Return (x, y) of the center of cell containing provided text 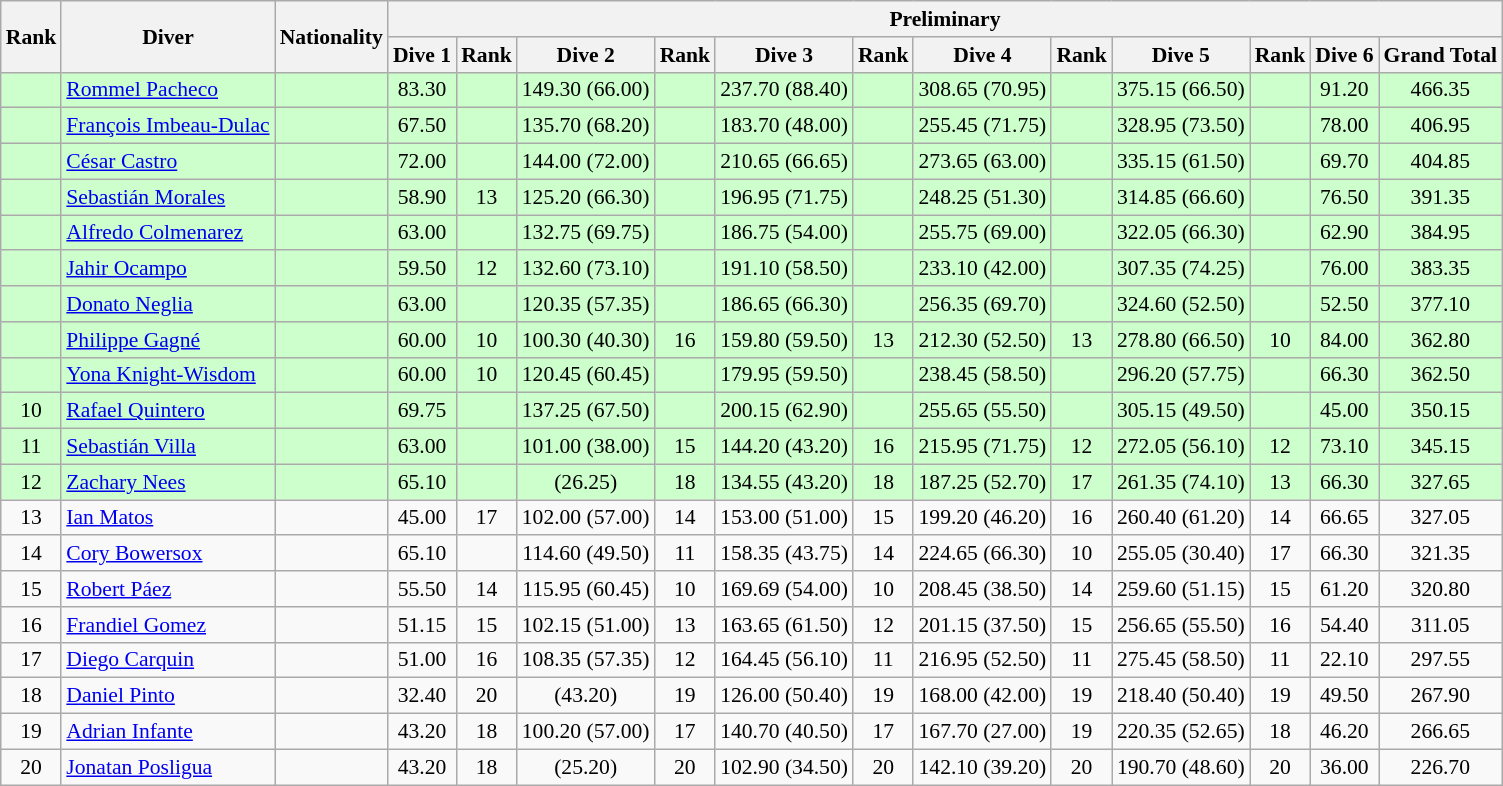
186.65 (66.30) (784, 304)
58.90 (422, 197)
91.20 (1344, 90)
Preliminary (945, 19)
Jonatan Posligua (168, 767)
Sebastián Villa (168, 447)
322.05 (66.30) (1181, 233)
307.35 (74.25) (1181, 269)
187.25 (52.70) (982, 482)
256.35 (69.70) (982, 304)
362.80 (1440, 340)
324.60 (52.50) (1181, 304)
Alfredo Colmenarez (168, 233)
132.60 (73.10) (586, 269)
466.35 (1440, 90)
Donato Neglia (168, 304)
224.65 (66.30) (982, 554)
Diver (168, 36)
Jahir Ocampo (168, 269)
275.45 (58.50) (1181, 660)
Nationality (332, 36)
391.35 (1440, 197)
59.50 (422, 269)
321.35 (1440, 554)
375.15 (66.50) (1181, 90)
Dive 4 (982, 55)
261.35 (74.10) (1181, 482)
142.10 (39.20) (982, 767)
140.70 (40.50) (784, 732)
406.95 (1440, 126)
62.90 (1344, 233)
237.70 (88.40) (784, 90)
Dive 3 (784, 55)
102.00 (57.00) (586, 518)
46.20 (1344, 732)
135.70 (68.20) (586, 126)
220.35 (52.65) (1181, 732)
66.65 (1344, 518)
190.70 (48.60) (1181, 767)
267.90 (1440, 696)
120.45 (60.45) (586, 375)
69.70 (1344, 162)
Adrian Infante (168, 732)
305.15 (49.50) (1181, 411)
259.60 (51.15) (1181, 589)
233.10 (42.00) (982, 269)
Dive 1 (422, 55)
201.15 (37.50) (982, 625)
169.69 (54.00) (784, 589)
114.60 (49.50) (586, 554)
164.45 (56.10) (784, 660)
345.15 (1440, 447)
(43.20) (586, 696)
54.40 (1344, 625)
186.75 (54.00) (784, 233)
335.15 (61.50) (1181, 162)
102.15 (51.00) (586, 625)
78.00 (1344, 126)
Rommel Pacheco (168, 90)
76.50 (1344, 197)
101.00 (38.00) (586, 447)
404.85 (1440, 162)
226.70 (1440, 767)
273.65 (63.00) (982, 162)
255.65 (55.50) (982, 411)
215.95 (71.75) (982, 447)
(26.25) (586, 482)
163.65 (61.50) (784, 625)
248.25 (51.30) (982, 197)
Frandiel Gomez (168, 625)
72.00 (422, 162)
320.80 (1440, 589)
Yona Knight-Wisdom (168, 375)
311.05 (1440, 625)
Zachary Nees (168, 482)
327.65 (1440, 482)
132.75 (69.75) (586, 233)
266.65 (1440, 732)
218.40 (50.40) (1181, 696)
120.35 (57.35) (586, 304)
168.00 (42.00) (982, 696)
69.75 (422, 411)
183.70 (48.00) (784, 126)
100.20 (57.00) (586, 732)
22.10 (1344, 660)
167.70 (27.00) (982, 732)
144.00 (72.00) (586, 162)
108.35 (57.35) (586, 660)
256.65 (55.50) (1181, 625)
191.10 (58.50) (784, 269)
51.15 (422, 625)
Sebastián Morales (168, 197)
52.50 (1344, 304)
126.00 (50.40) (784, 696)
François Imbeau-Dulac (168, 126)
196.95 (71.75) (784, 197)
100.30 (40.30) (586, 340)
179.95 (59.50) (784, 375)
55.50 (422, 589)
255.45 (71.75) (982, 126)
314.85 (66.60) (1181, 197)
Cory Bowersox (168, 554)
327.05 (1440, 518)
255.75 (69.00) (982, 233)
Daniel Pinto (168, 696)
208.45 (38.50) (982, 589)
278.80 (66.50) (1181, 340)
125.20 (66.30) (586, 197)
238.45 (58.50) (982, 375)
153.00 (51.00) (784, 518)
199.20 (46.20) (982, 518)
134.55 (43.20) (784, 482)
Ian Matos (168, 518)
308.65 (70.95) (982, 90)
36.00 (1344, 767)
61.20 (1344, 589)
212.30 (52.50) (982, 340)
383.35 (1440, 269)
149.30 (66.00) (586, 90)
377.10 (1440, 304)
(25.20) (586, 767)
Robert Páez (168, 589)
115.95 (60.45) (586, 589)
216.95 (52.50) (982, 660)
137.25 (67.50) (586, 411)
Dive 6 (1344, 55)
73.10 (1344, 447)
César Castro (168, 162)
260.40 (61.20) (1181, 518)
384.95 (1440, 233)
328.95 (73.50) (1181, 126)
32.40 (422, 696)
255.05 (30.40) (1181, 554)
51.00 (422, 660)
158.35 (43.75) (784, 554)
76.00 (1344, 269)
67.50 (422, 126)
49.50 (1344, 696)
159.80 (59.50) (784, 340)
83.30 (422, 90)
Dive 5 (1181, 55)
Rafael Quintero (168, 411)
350.15 (1440, 411)
296.20 (57.75) (1181, 375)
362.50 (1440, 375)
84.00 (1344, 340)
Philippe Gagné (168, 340)
272.05 (56.10) (1181, 447)
Dive 2 (586, 55)
102.90 (34.50) (784, 767)
144.20 (43.20) (784, 447)
200.15 (62.90) (784, 411)
Grand Total (1440, 55)
297.55 (1440, 660)
210.65 (66.65) (784, 162)
Diego Carquin (168, 660)
